Determine the [x, y] coordinate at the center of the cell enclosing the given text.  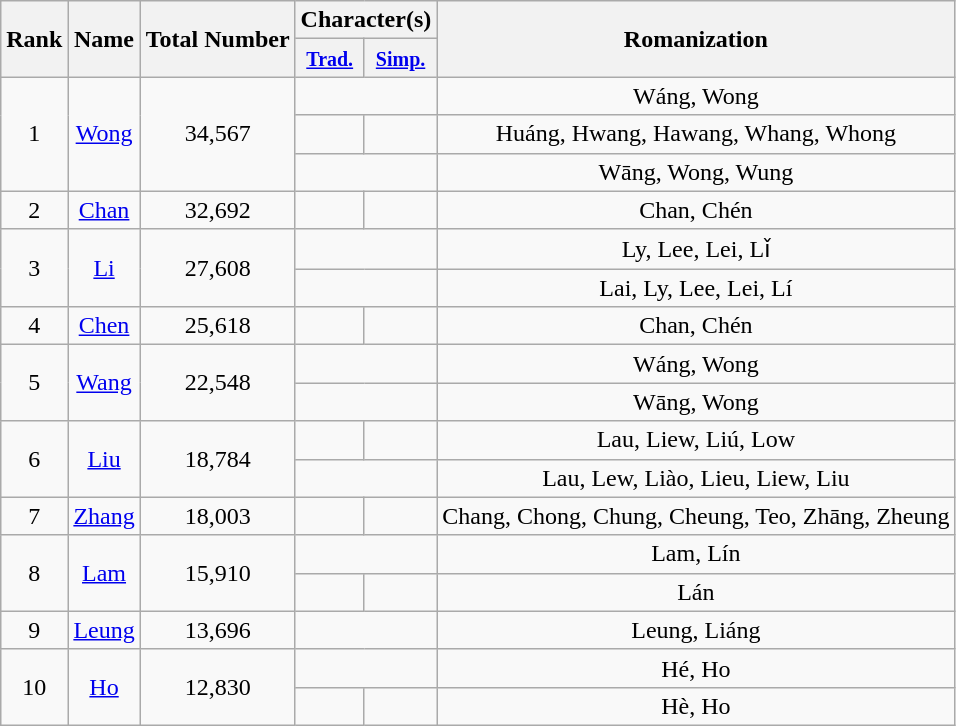
Leung [104, 630]
7 [34, 516]
Hè, Ho [696, 706]
Lai, Ly, Lee, Lei, Lí [696, 288]
Rank [34, 39]
Wāng, Wong, Wung [696, 172]
32,692 [218, 210]
34,567 [218, 134]
Ly, Lee, Lei, Lǐ [696, 249]
Lam [104, 573]
15,910 [218, 573]
18,784 [218, 459]
Huáng, Hwang, Hawang, Whang, Whong [696, 134]
Ho [104, 687]
Wāng, Wong [696, 402]
Wang [104, 383]
2 [34, 210]
22,548 [218, 383]
9 [34, 630]
1 [34, 134]
Simp. [400, 58]
18,003 [218, 516]
Trad. [330, 58]
8 [34, 573]
Wong [104, 134]
6 [34, 459]
Romanization [696, 39]
Zhang [104, 516]
Lau, Lew, Liào, Lieu, Liew, Liu [696, 478]
3 [34, 268]
Total Number [218, 39]
Chan [104, 210]
Chang, Chong, Chung, Cheung, Teo, Zhāng, Zheung [696, 516]
4 [34, 326]
12,830 [218, 687]
5 [34, 383]
Hé, Ho [696, 668]
Lam, Lín [696, 554]
Li [104, 268]
Chen [104, 326]
Character(s) [366, 20]
10 [34, 687]
Liu [104, 459]
Leung, Liáng [696, 630]
13,696 [218, 630]
Name [104, 39]
Lau, Liew, Liú, Low [696, 440]
25,618 [218, 326]
Lán [696, 592]
27,608 [218, 268]
